Extract the [X, Y] coordinate from the center of the cell holding the provided text.  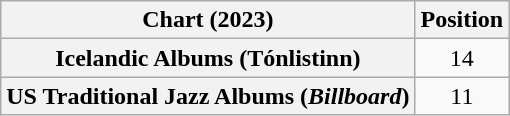
14 [462, 58]
11 [462, 96]
Chart (2023) [208, 20]
Position [462, 20]
Icelandic Albums (Tónlistinn) [208, 58]
US Traditional Jazz Albums (Billboard) [208, 96]
